Return the [X, Y] coordinate for the center point of the cell that contains the specified text.  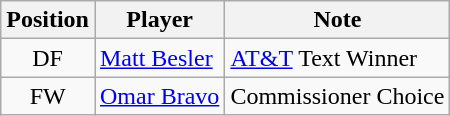
FW [48, 96]
Commissioner Choice [338, 96]
AT&T Text Winner [338, 58]
Matt Besler [159, 58]
Position [48, 20]
Player [159, 20]
Omar Bravo [159, 96]
DF [48, 58]
Note [338, 20]
